Pinpoint the cell where the given text exists, returning its (x, y) midpoint coordinate. 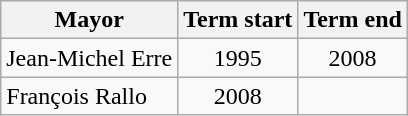
Mayor (90, 20)
Jean-Michel Erre (90, 58)
François Rallo (90, 96)
1995 (238, 58)
Term end (353, 20)
Term start (238, 20)
